Find where the given text appears and provide that cell's center as [x, y] coordinate. 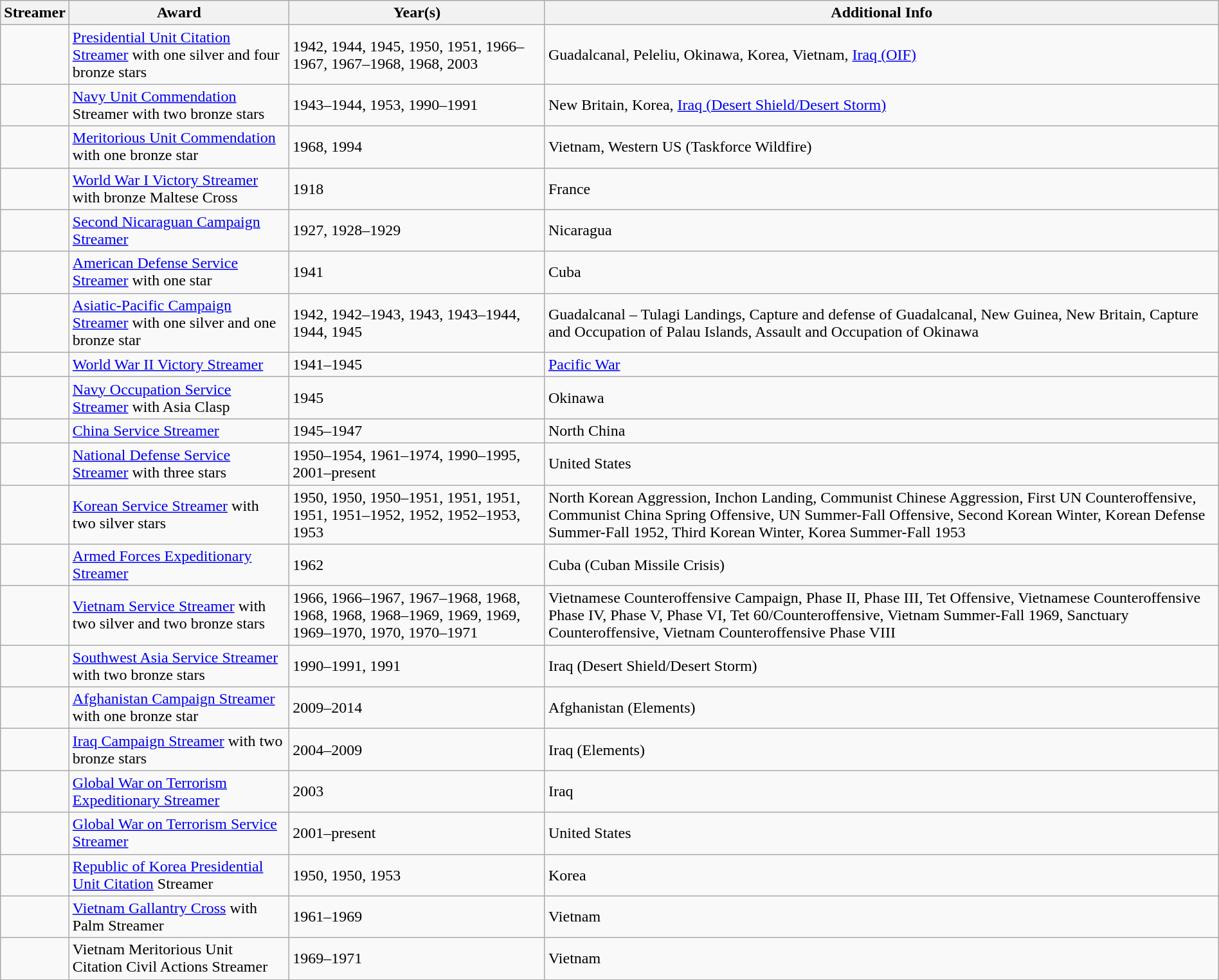
Award [179, 13]
1943–1944, 1953, 1990–1991 [417, 105]
Afghanistan (Elements) [881, 708]
World War I Victory Streamer with bronze Maltese Cross [179, 189]
Vietnam, Western US (Taskforce Wildfire) [881, 147]
American Defense Service Streamer with one star [179, 272]
Global War on Terrorism Service Streamer [179, 833]
France [881, 189]
1962 [417, 566]
Additional Info [881, 13]
1968, 1994 [417, 147]
Presidential Unit Citation Streamer with one silver and four bronze stars [179, 55]
1961–1969 [417, 916]
New Britain, Korea, Iraq (Desert Shield/Desert Storm) [881, 105]
Year(s) [417, 13]
1950–1954, 1961–1974, 1990–1995, 2001–present [417, 464]
North China [881, 431]
Iraq [881, 792]
Afghanistan Campaign Streamer with one bronze star [179, 708]
Okinawa [881, 397]
Cuba [881, 272]
China Service Streamer [179, 431]
Cuba (Cuban Missile Crisis) [881, 566]
1942, 1942–1943, 1943, 1943–1944, 1944, 1945 [417, 323]
1918 [417, 189]
Second Nicaraguan Campaign Streamer [179, 230]
Meritorious Unit Commendation with one bronze star [179, 147]
1969–1971 [417, 959]
Iraq (Desert Shield/Desert Storm) [881, 666]
2001–present [417, 833]
Nicaragua [881, 230]
Korea [881, 875]
2004–2009 [417, 749]
1950, 1950, 1950–1951, 1951, 1951, 1951, 1951–1952, 1952, 1952–1953, 1953 [417, 514]
1927, 1928–1929 [417, 230]
1950, 1950, 1953 [417, 875]
Armed Forces Expeditionary Streamer [179, 566]
National Defense Service Streamer with three stars [179, 464]
Southwest Asia Service Streamer with two bronze stars [179, 666]
1945 [417, 397]
1945–1947 [417, 431]
1941 [417, 272]
Streamer [35, 13]
1990–1991, 1991 [417, 666]
Asiatic-Pacific Campaign Streamer with one silver and one bronze star [179, 323]
Pacific War [881, 364]
Vietnam Gallantry Cross with Palm Streamer [179, 916]
Vietnam Service Streamer with two silver and two bronze stars [179, 616]
Iraq Campaign Streamer with two bronze stars [179, 749]
1941–1945 [417, 364]
Republic of Korea Presidential Unit Citation Streamer [179, 875]
Global War on Terrorism Expeditionary Streamer [179, 792]
1942, 1944, 1945, 1950, 1951, 1966–1967, 1967–1968, 1968, 2003 [417, 55]
Vietnam Meritorious Unit Citation Civil Actions Streamer [179, 959]
Navy Occupation Service Streamer with Asia Clasp [179, 397]
Korean Service Streamer with two silver stars [179, 514]
World War II Victory Streamer [179, 364]
2003 [417, 792]
Navy Unit Commendation Streamer with two bronze stars [179, 105]
Guadalcanal, Peleliu, Okinawa, Korea, Vietnam, Iraq (OIF) [881, 55]
Iraq (Elements) [881, 749]
2009–2014 [417, 708]
1966, 1966–1967, 1967–1968, 1968, 1968, 1968, 1968–1969, 1969, 1969, 1969–1970, 1970, 1970–1971 [417, 616]
